Output the [X, Y] coordinate of the center of the cell containing the given text.  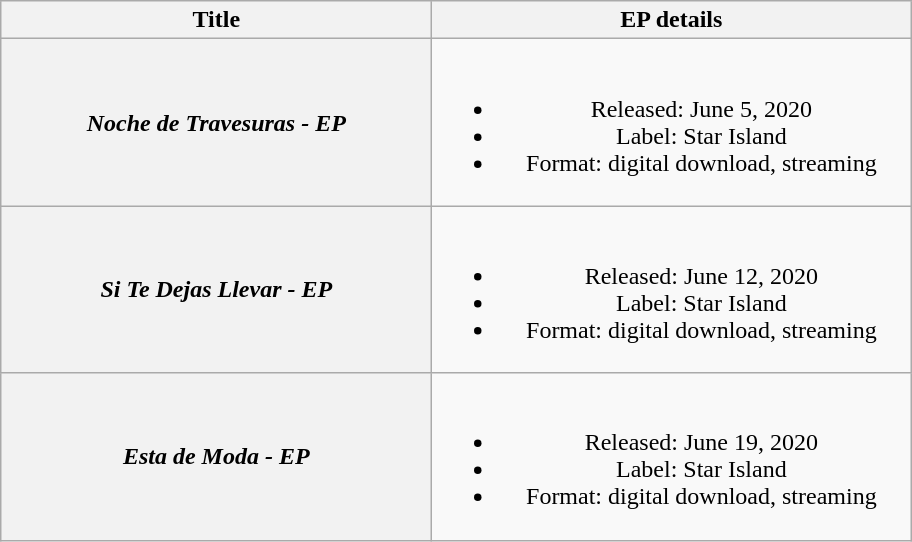
Released: June 12, 2020Label: Star IslandFormat: digital download, streaming [672, 290]
Noche de Travesuras - EP [216, 122]
EP details [672, 20]
Title [216, 20]
Esta de Moda - EP [216, 456]
Si Te Dejas Llevar - EP [216, 290]
Released: June 19, 2020Label: Star IslandFormat: digital download, streaming [672, 456]
Released: June 5, 2020Label: Star IslandFormat: digital download, streaming [672, 122]
